Determine the [x, y] coordinate at the center of the cell enclosing the given text.  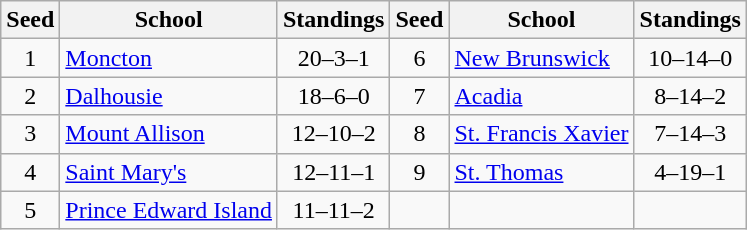
12–11–1 [333, 172]
3 [30, 134]
18–6–0 [333, 96]
8–14–2 [690, 96]
6 [420, 58]
Moncton [169, 58]
St. Francis Xavier [542, 134]
8 [420, 134]
7 [420, 96]
1 [30, 58]
Mount Allison [169, 134]
2 [30, 96]
20–3–1 [333, 58]
St. Thomas [542, 172]
4 [30, 172]
4–19–1 [690, 172]
12–10–2 [333, 134]
Dalhousie [169, 96]
Saint Mary's [169, 172]
Prince Edward Island [169, 210]
7–14–3 [690, 134]
9 [420, 172]
Acadia [542, 96]
10–14–0 [690, 58]
5 [30, 210]
11–11–2 [333, 210]
New Brunswick [542, 58]
